Search for the cell housing the specified text and yield its (X, Y) center coordinate. 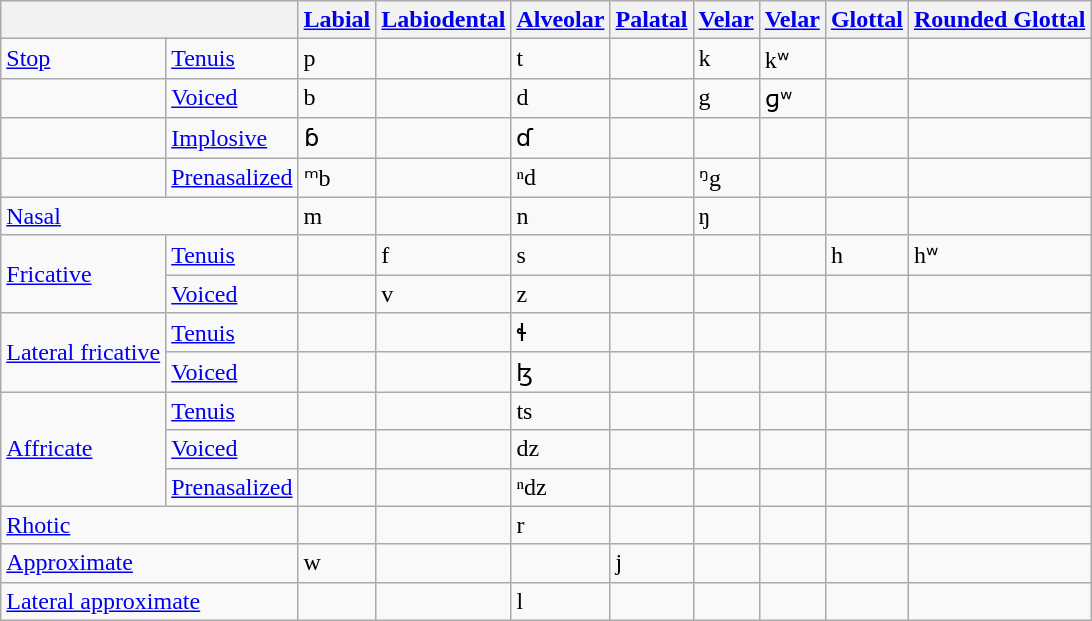
Stop (84, 59)
ⁿdz (560, 487)
ɮ (560, 372)
dz (560, 449)
kʷ (792, 59)
t (560, 59)
Rounded Glottal (999, 20)
Affricate (84, 449)
n (560, 216)
ts (560, 411)
g (726, 98)
Fricative (84, 274)
w (337, 563)
h (866, 255)
Palatal (652, 20)
b (337, 98)
l (560, 601)
j (652, 563)
z (560, 294)
s (560, 255)
ᵑg (726, 178)
r (560, 525)
p (337, 59)
Lateral approximate (150, 601)
Labial (337, 20)
ɬ (560, 333)
Alveolar (560, 20)
ɡʷ (792, 98)
ɓ (337, 138)
f (444, 255)
Rhotic (150, 525)
Approximate (150, 563)
Labiodental (444, 20)
m (337, 216)
Glottal (866, 20)
ɗ (560, 138)
ᵐb (337, 178)
hʷ (999, 255)
v (444, 294)
Implosive (232, 138)
d (560, 98)
ŋ (726, 216)
ⁿd (560, 178)
Nasal (150, 216)
k (726, 59)
Lateral fricative (84, 352)
